Return (x, y) of the center of cell containing provided text 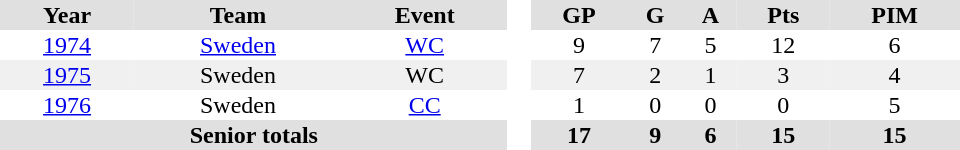
3 (783, 75)
4 (894, 75)
12 (783, 45)
Event (425, 15)
1974 (67, 45)
Team (238, 15)
PIM (894, 15)
CC (425, 105)
2 (656, 75)
1976 (67, 105)
1975 (67, 75)
GP (579, 15)
A (711, 15)
G (656, 15)
Senior totals (254, 135)
17 (579, 135)
Year (67, 15)
Pts (783, 15)
